Determine the [x, y] coordinate at the center of the cell enclosing the given text.  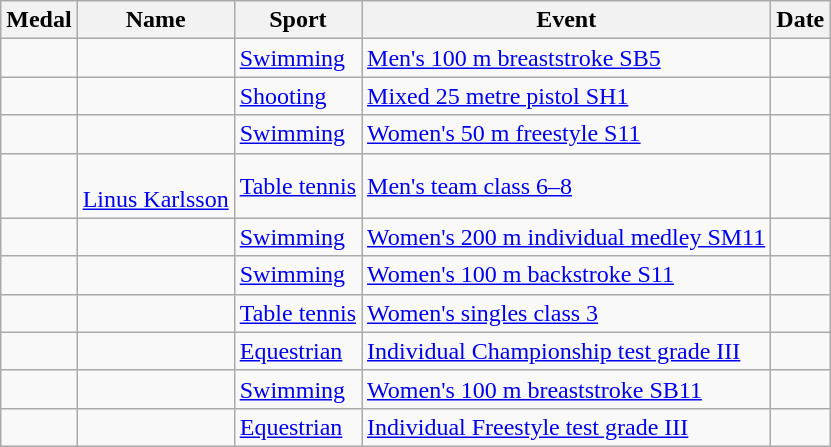
Men's team class 6–8 [566, 186]
Name [156, 20]
Women's 100 m breaststroke SB11 [566, 389]
Linus Karlsson [156, 186]
Women's 100 m backstroke S11 [566, 275]
Men's 100 m breaststroke SB5 [566, 58]
Date [800, 20]
Mixed 25 metre pistol SH1 [566, 96]
Sport [298, 20]
Women's 50 m freestyle S11 [566, 134]
Medal [39, 20]
Individual Freestyle test grade III [566, 427]
Event [566, 20]
Individual Championship test grade III [566, 351]
Women's 200 m individual medley SM11 [566, 237]
Shooting [298, 96]
Women's singles class 3 [566, 313]
